Locate the cell with the specified text and output its [x, y] center coordinate. 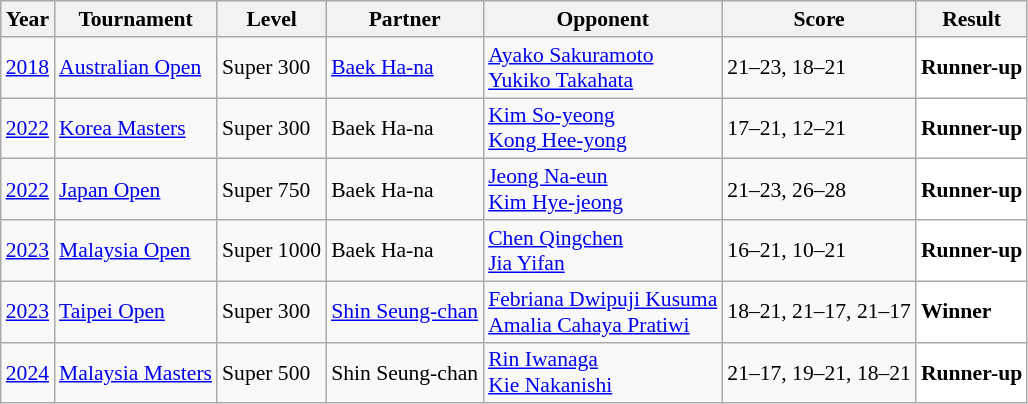
Year [28, 19]
Super 500 [272, 372]
Winner [972, 312]
Korea Masters [136, 128]
Japan Open [136, 190]
2024 [28, 372]
21–17, 19–21, 18–21 [819, 372]
Febriana Dwipuji Kusuma Amalia Cahaya Pratiwi [602, 312]
16–21, 10–21 [819, 250]
Partner [404, 19]
Malaysia Masters [136, 372]
Super 750 [272, 190]
Kim So-yeong Kong Hee-yong [602, 128]
Rin Iwanaga Kie Nakanishi [602, 372]
Taipei Open [136, 312]
21–23, 18–21 [819, 68]
Result [972, 19]
18–21, 21–17, 21–17 [819, 312]
17–21, 12–21 [819, 128]
Malaysia Open [136, 250]
Level [272, 19]
21–23, 26–28 [819, 190]
Ayako Sakuramoto Yukiko Takahata [602, 68]
Chen Qingchen Jia Yifan [602, 250]
Opponent [602, 19]
Super 1000 [272, 250]
Tournament [136, 19]
Score [819, 19]
Jeong Na-eun Kim Hye-jeong [602, 190]
2018 [28, 68]
Australian Open [136, 68]
